Find where the given text appears and provide that cell's center as [x, y] coordinate. 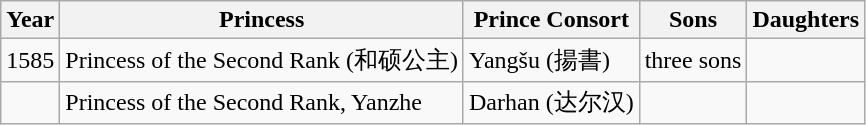
Year [30, 20]
1585 [30, 60]
Darhan (达尔汉) [551, 102]
Princess of the Second Rank (和硕公主) [262, 60]
three sons [693, 60]
Daughters [806, 20]
Princess of the Second Rank, Yanzhe [262, 102]
Princess [262, 20]
Yangšu (揚書) [551, 60]
Prince Consort [551, 20]
Sons [693, 20]
